Extract the (x, y) coordinate from the center of the cell holding the provided text.  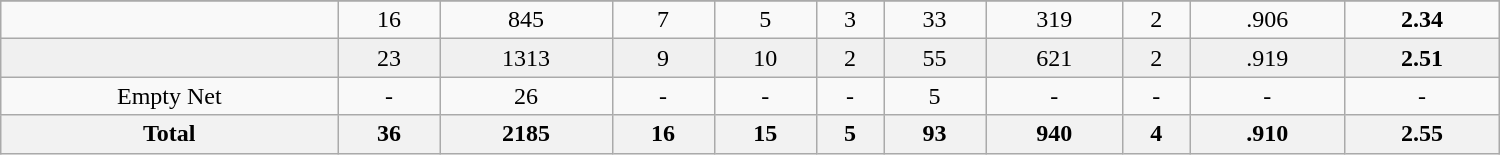
4 (1156, 134)
2.51 (1422, 58)
7 (663, 20)
93 (935, 134)
2.34 (1422, 20)
23 (389, 58)
621 (1054, 58)
10 (765, 58)
1313 (526, 58)
3 (850, 20)
26 (526, 96)
15 (765, 134)
2.55 (1422, 134)
.919 (1268, 58)
Empty Net (170, 96)
36 (389, 134)
940 (1054, 134)
2185 (526, 134)
.906 (1268, 20)
33 (935, 20)
Total (170, 134)
9 (663, 58)
55 (935, 58)
845 (526, 20)
.910 (1268, 134)
319 (1054, 20)
